Output the [X, Y] coordinate of the center of the cell containing the given text.  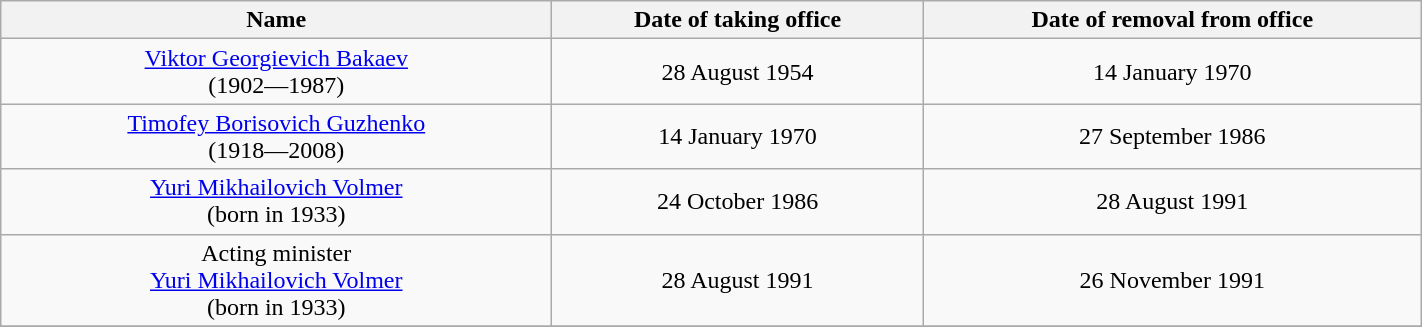
Acting ministerYuri Mikhailovich Volmer(born in 1933) [276, 280]
Viktor Georgievich Bakaev(1902—1987) [276, 72]
Name [276, 20]
Date of taking office [738, 20]
Date of removal from office [1172, 20]
26 November 1991 [1172, 280]
27 September 1986 [1172, 136]
28 August 1954 [738, 72]
Yuri Mikhailovich Volmer(born in 1933) [276, 202]
24 October 1986 [738, 202]
Timofey Borisovich Guzhenko(1918—2008) [276, 136]
